Capture the cell that displays the provided text and extract its [x, y] central coordinate. 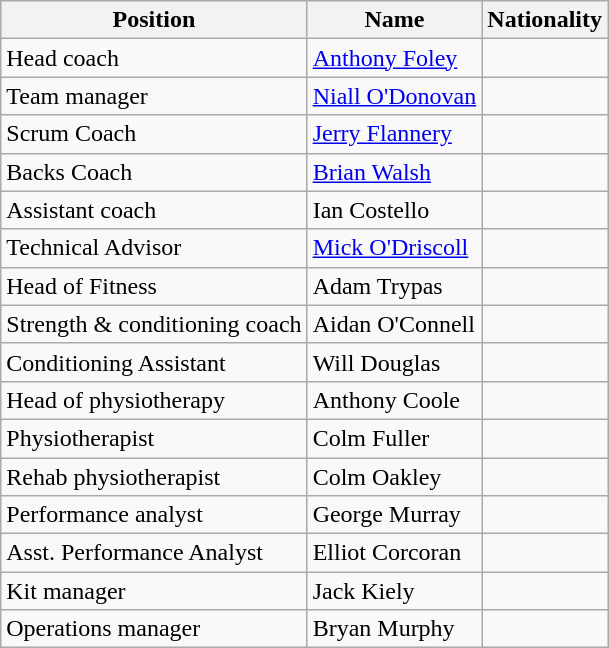
Technical Advisor [154, 248]
Colm Oakley [394, 477]
Rehab physiotherapist [154, 477]
Name [394, 20]
Team manager [154, 96]
Backs Coach [154, 172]
Strength & conditioning coach [154, 324]
Ian Costello [394, 210]
Brian Walsh [394, 172]
Adam Trypas [394, 286]
Head of physiotherapy [154, 400]
Niall O'Donovan [394, 96]
George Murray [394, 515]
Physiotherapist [154, 438]
Will Douglas [394, 362]
Mick O'Driscoll [394, 248]
Anthony Foley [394, 58]
Colm Fuller [394, 438]
Anthony Coole [394, 400]
Kit manager [154, 591]
Head of Fitness [154, 286]
Scrum Coach [154, 134]
Asst. Performance Analyst [154, 553]
Jack Kiely [394, 591]
Aidan O'Connell [394, 324]
Conditioning Assistant [154, 362]
Head coach [154, 58]
Assistant coach [154, 210]
Performance analyst [154, 515]
Jerry Flannery [394, 134]
Nationality [545, 20]
Operations manager [154, 629]
Elliot Corcoran [394, 553]
Position [154, 20]
Bryan Murphy [394, 629]
